Capture the cell that displays the provided text and extract its (X, Y) central coordinate. 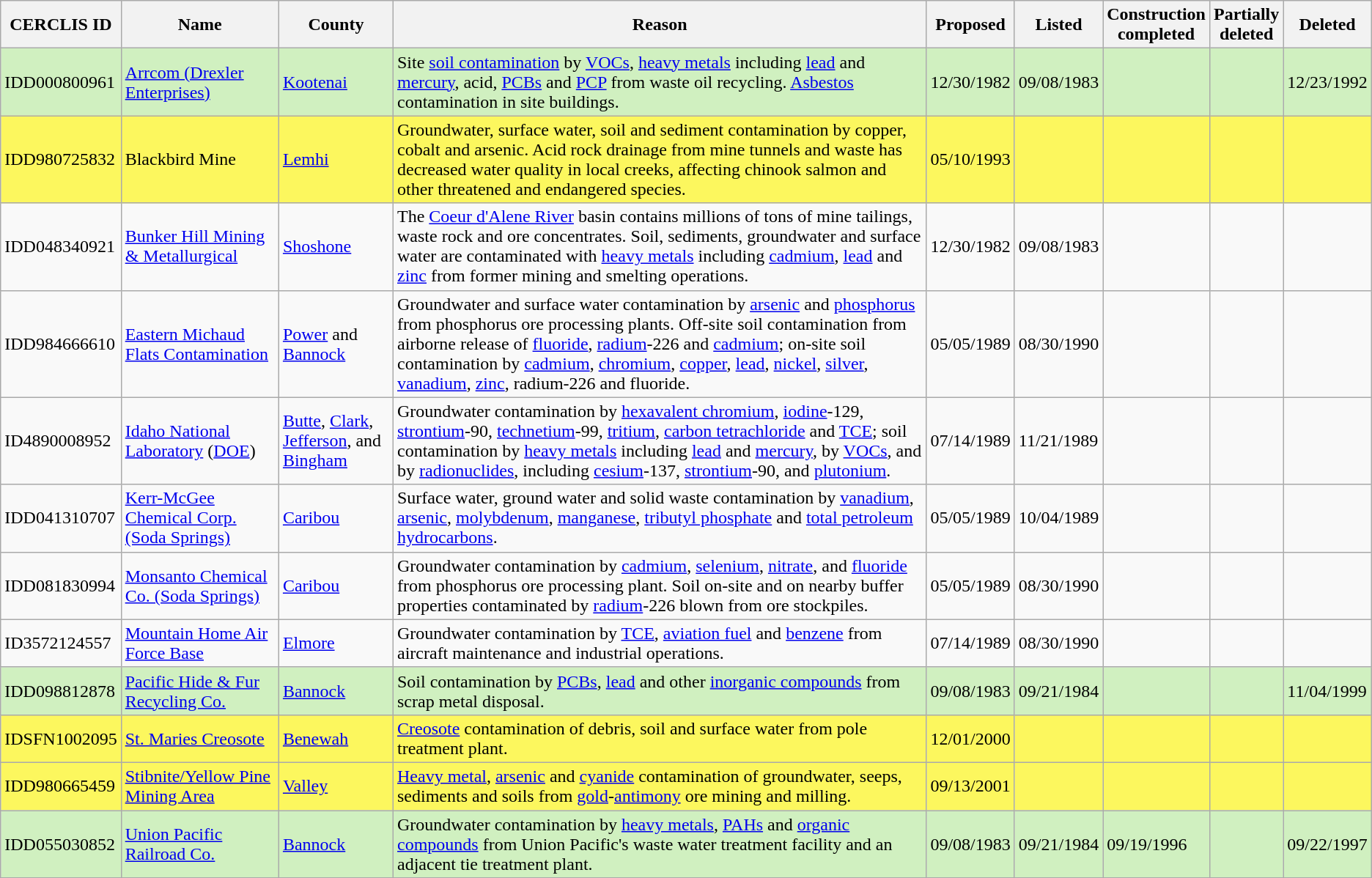
IDSFN1002095 (61, 739)
Power and Bannock (336, 344)
County (336, 25)
Deleted (1327, 25)
Shoshone (336, 246)
Arrcom (Drexler Enterprises) (199, 82)
12/23/1992 (1327, 82)
IDD980665459 (61, 786)
Groundwater contamination by TCE, aviation fuel and benzene from aircraft maintenance and industrial operations. (660, 643)
Benewah (336, 739)
ID3572124557 (61, 643)
Name (199, 25)
12/01/2000 (970, 739)
Partiallydeleted (1246, 25)
Monsanto Chemical Co. (Soda Springs) (199, 586)
ID4890008952 (61, 441)
Reason (660, 25)
10/04/1989 (1058, 518)
Kerr-McGee Chemical Corp. (Soda Springs) (199, 518)
Eastern Michaud Flats Contamination (199, 344)
Kootenai (336, 82)
Pacific Hide & Fur Recycling Co. (199, 690)
11/21/1989 (1058, 441)
IDD980725832 (61, 160)
IDD081830994 (61, 586)
Constructioncompleted (1157, 25)
Lemhi (336, 160)
IDD098812878 (61, 690)
IDD055030852 (61, 844)
Stibnite/Yellow Pine Mining Area (199, 786)
09/13/2001 (970, 786)
Listed (1058, 25)
Creosote contamination of debris, soil and surface water from pole treatment plant. (660, 739)
05/10/1993 (970, 160)
St. Maries Creosote (199, 739)
Blackbird Mine (199, 160)
Heavy metal, arsenic and cyanide contamination of groundwater, seeps, sediments and soils from gold-antimony ore mining and milling. (660, 786)
Elmore (336, 643)
Valley (336, 786)
Butte, Clark, Jefferson, and Bingham (336, 441)
Soil contamination by PCBs, lead and other inorganic compounds from scrap metal disposal. (660, 690)
Mountain Home Air Force Base (199, 643)
11/04/1999 (1327, 690)
09/19/1996 (1157, 844)
IDD000800961 (61, 82)
IDD048340921 (61, 246)
Idaho National Laboratory (DOE) (199, 441)
09/22/1997 (1327, 844)
Bunker Hill Mining & Metallurgical (199, 246)
Union Pacific Railroad Co. (199, 844)
IDD041310707 (61, 518)
IDD984666610 (61, 344)
CERCLIS ID (61, 25)
Proposed (970, 25)
